Extract the (x, y) coordinate from the center of the cell holding the provided text.  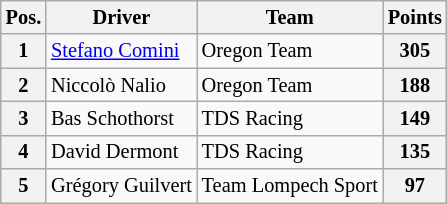
Driver (122, 17)
Bas Schothorst (122, 118)
Points (415, 17)
3 (24, 118)
305 (415, 51)
97 (415, 186)
135 (415, 152)
1 (24, 51)
4 (24, 152)
2 (24, 85)
Team (290, 17)
Team Lompech Sport (290, 186)
David Dermont (122, 152)
Niccolò Nalio (122, 85)
Pos. (24, 17)
Stefano Comini (122, 51)
5 (24, 186)
188 (415, 85)
149 (415, 118)
Grégory Guilvert (122, 186)
